Return [x, y] of the center of cell containing provided text 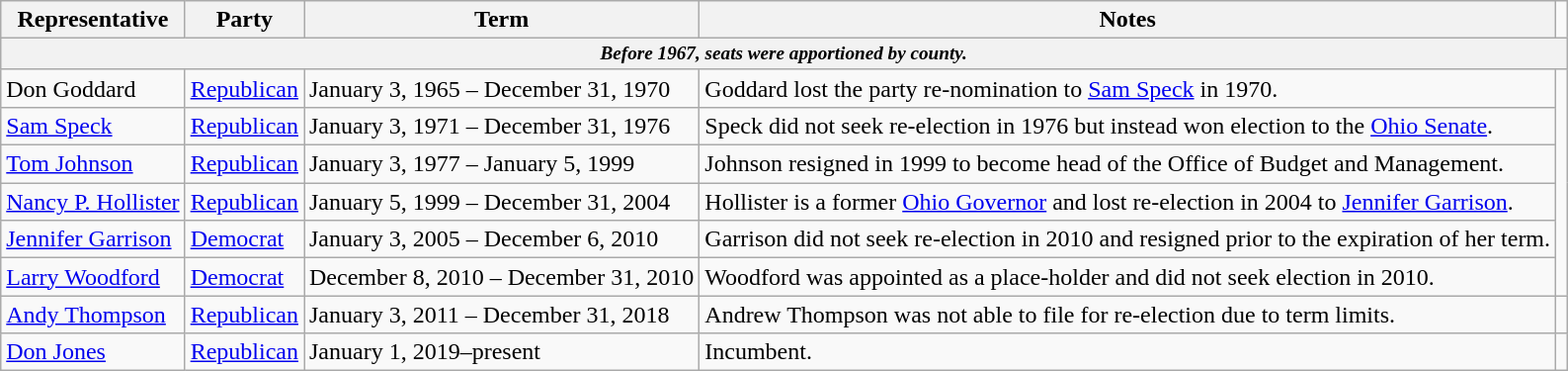
January 3, 1965 – December 31, 1970 [502, 88]
Johnson resigned in 1999 to become head of the Office of Budget and Management. [1128, 164]
Woodford was appointed as a place-holder and did not seek election in 2010. [1128, 277]
Hollister is a former Ohio Governor and lost re-election in 2004 to Jennifer Garrison. [1128, 202]
January 3, 1971 – December 31, 1976 [502, 127]
January 3, 2011 – December 31, 2018 [502, 315]
Andy Thompson [93, 315]
January 1, 2019–present [502, 352]
January 3, 2005 – December 6, 2010 [502, 239]
Term [502, 20]
Notes [1128, 20]
Goddard lost the party re-nomination to Sam Speck in 1970. [1128, 88]
Party [244, 20]
Tom Johnson [93, 164]
Andrew Thompson was not able to file for re-election due to term limits. [1128, 315]
Before 1967, seats were apportioned by county. [784, 54]
Larry Woodford [93, 277]
Representative [93, 20]
Don Goddard [93, 88]
January 3, 1977 – January 5, 1999 [502, 164]
Sam Speck [93, 127]
January 5, 1999 – December 31, 2004 [502, 202]
Nancy P. Hollister [93, 202]
Don Jones [93, 352]
Incumbent. [1128, 352]
December 8, 2010 – December 31, 2010 [502, 277]
Garrison did not seek re-election in 2010 and resigned prior to the expiration of her term. [1128, 239]
Speck did not seek re-election in 1976 but instead won election to the Ohio Senate. [1128, 127]
Jennifer Garrison [93, 239]
